Return [x, y] of the center of cell containing provided text 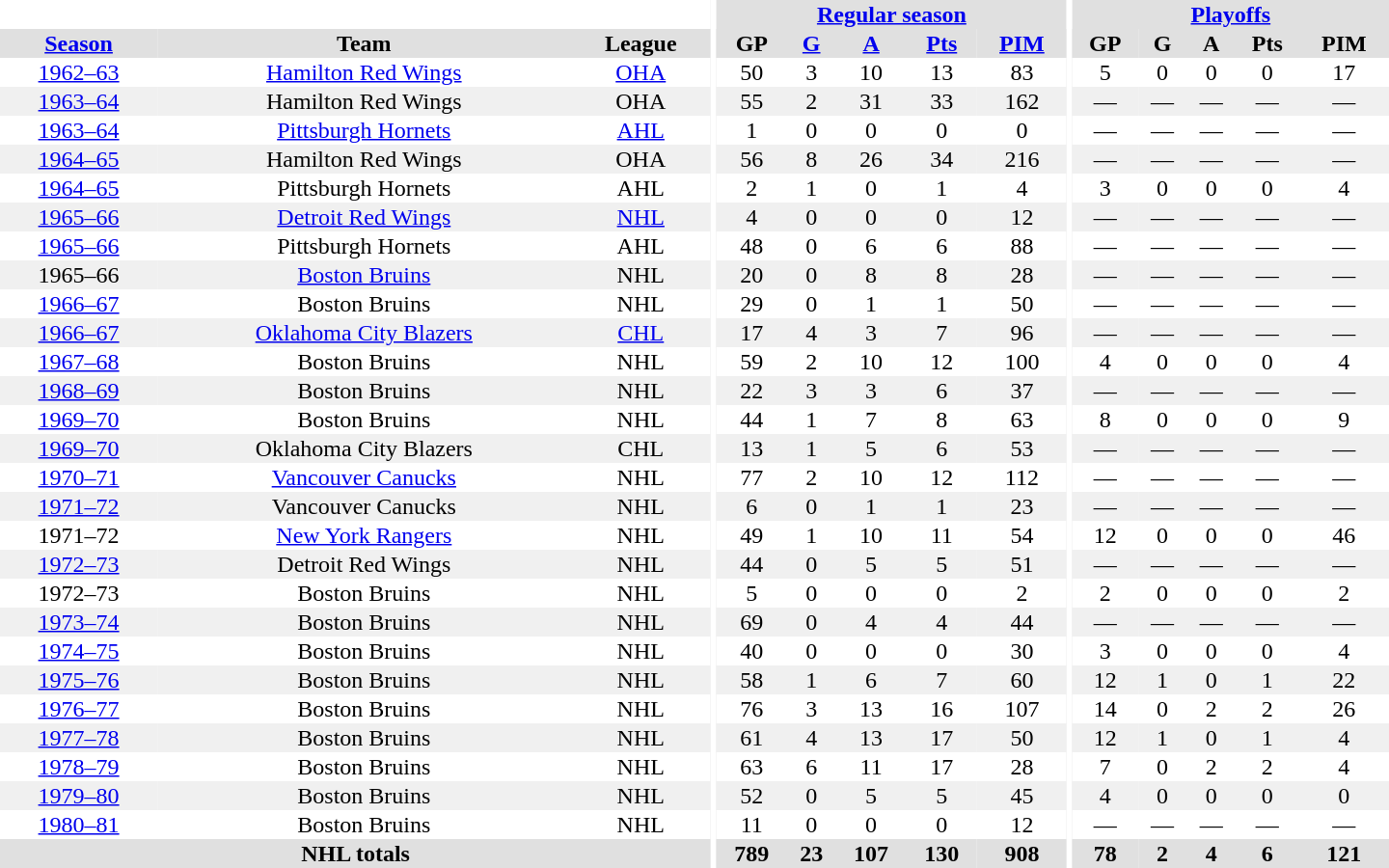
Playoffs [1231, 14]
49 [752, 535]
78 [1105, 854]
1967–68 [79, 362]
37 [1022, 391]
77 [752, 477]
New York Rangers [364, 535]
1973–74 [79, 622]
33 [941, 101]
1977–78 [79, 738]
1978–79 [79, 767]
16 [941, 709]
56 [752, 159]
61 [752, 738]
51 [1022, 564]
1975–76 [79, 680]
96 [1022, 333]
83 [1022, 72]
46 [1345, 535]
216 [1022, 159]
NHL totals [355, 854]
121 [1345, 854]
88 [1022, 246]
Regular season [891, 14]
52 [752, 796]
30 [1022, 651]
Season [79, 43]
100 [1022, 362]
20 [752, 275]
14 [1105, 709]
48 [752, 246]
45 [1022, 796]
9 [1345, 420]
1979–80 [79, 796]
31 [872, 101]
69 [752, 622]
1974–75 [79, 651]
1968–69 [79, 391]
162 [1022, 101]
76 [752, 709]
34 [941, 159]
1976–77 [79, 709]
1962–63 [79, 72]
53 [1022, 448]
Team [364, 43]
40 [752, 651]
130 [941, 854]
55 [752, 101]
112 [1022, 477]
59 [752, 362]
58 [752, 680]
League [640, 43]
1980–81 [79, 825]
60 [1022, 680]
1970–71 [79, 477]
54 [1022, 535]
789 [752, 854]
29 [752, 304]
908 [1022, 854]
